Scan for the cell matching the given text and deliver its (X, Y) coordinate at center. 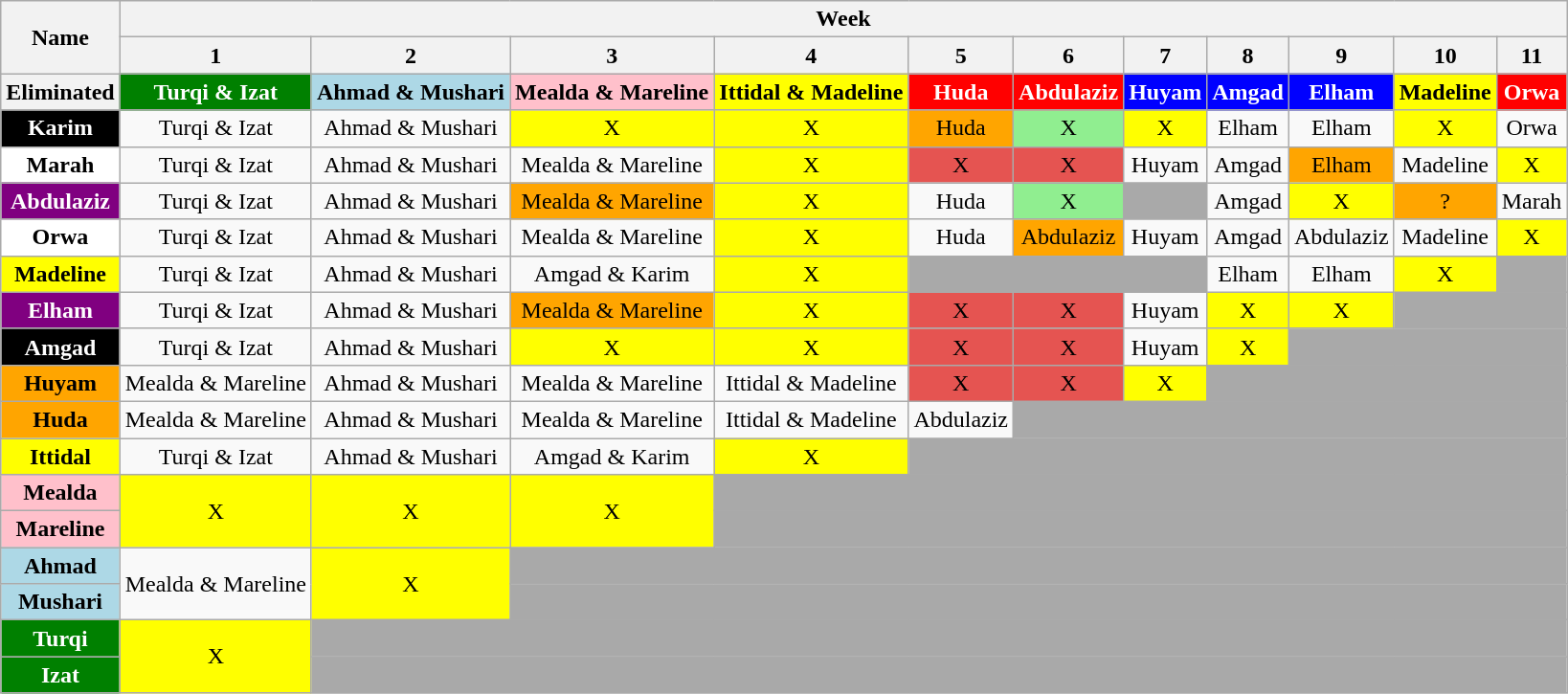
Ittidal (60, 457)
3 (613, 56)
Mushari (60, 602)
2 (410, 56)
Turqi (60, 638)
Izat (60, 675)
8 (1248, 56)
Mealda (60, 493)
Ahmad (60, 566)
Week (843, 19)
9 (1341, 56)
5 (961, 56)
6 (1068, 56)
Name (60, 37)
7 (1166, 56)
1 (215, 56)
? (1445, 201)
Eliminated (60, 92)
Mareline (60, 529)
10 (1445, 56)
4 (812, 56)
11 (1532, 56)
Karim (60, 128)
